For the text-containing cell, return its midpoint in [X, Y] coordinate format. 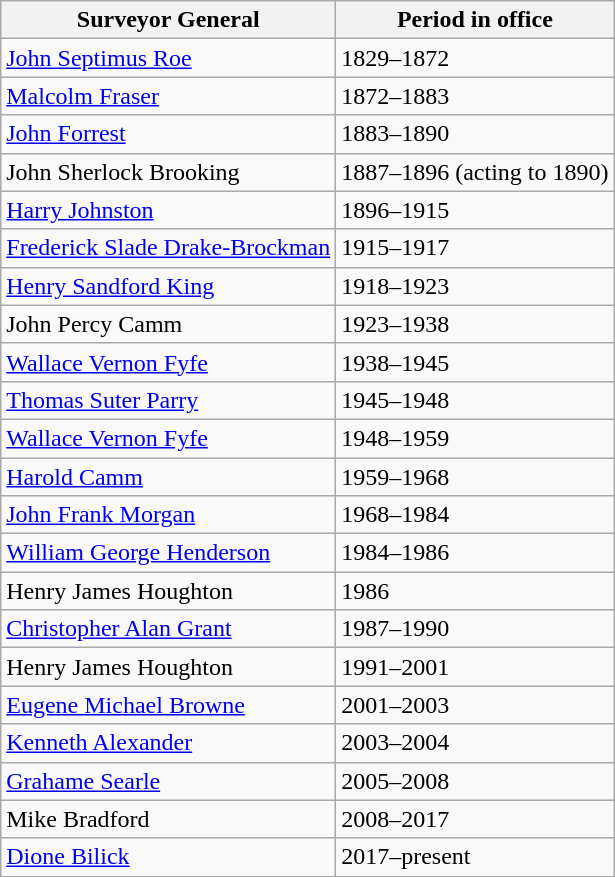
1915–1917 [475, 248]
1829–1872 [475, 58]
John Septimus Roe [168, 58]
William George Henderson [168, 553]
Grahame Searle [168, 781]
Harold Camm [168, 477]
1987–1990 [475, 629]
1887–1896 (acting to 1890) [475, 172]
Mike Bradford [168, 819]
Surveyor General [168, 20]
Dione Bilick [168, 857]
Kenneth Alexander [168, 743]
1948–1959 [475, 438]
John Frank Morgan [168, 515]
1896–1915 [475, 210]
2008–2017 [475, 819]
1918–1923 [475, 286]
Christopher Alan Grant [168, 629]
1938–1945 [475, 362]
1991–2001 [475, 667]
1959–1968 [475, 477]
1923–1938 [475, 324]
Frederick Slade Drake-Brockman [168, 248]
Thomas Suter Parry [168, 400]
1883–1890 [475, 134]
1968–1984 [475, 515]
John Percy Camm [168, 324]
Henry Sandford King [168, 286]
Malcolm Fraser [168, 96]
1945–1948 [475, 400]
John Sherlock Brooking [168, 172]
2001–2003 [475, 705]
1986 [475, 591]
1984–1986 [475, 553]
2005–2008 [475, 781]
2003–2004 [475, 743]
John Forrest [168, 134]
Harry Johnston [168, 210]
2017–present [475, 857]
1872–1883 [475, 96]
Period in office [475, 20]
Eugene Michael Browne [168, 705]
